Return [X, Y] of the center of cell containing provided text 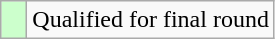
Qualified for final round [151, 20]
